Scan for the cell matching the given text and deliver its [X, Y] coordinate at center. 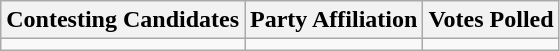
Party Affiliation [334, 20]
Votes Polled [491, 20]
Contesting Candidates [123, 20]
